Locate the cell with the specified text and output its (X, Y) center coordinate. 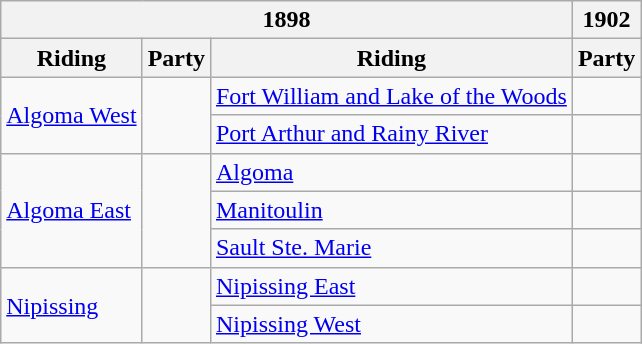
Manitoulin (391, 210)
1902 (606, 20)
Sault Ste. Marie (391, 248)
Algoma West (72, 115)
Algoma (391, 172)
Nipissing (72, 305)
Algoma East (72, 210)
Nipissing West (391, 324)
Nipissing East (391, 286)
Fort William and Lake of the Woods (391, 96)
1898 (287, 20)
Port Arthur and Rainy River (391, 134)
